For the text-containing cell, return its midpoint in (x, y) coordinate format. 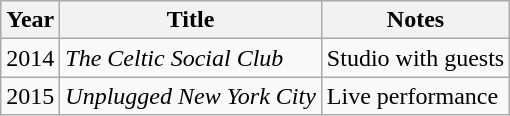
Live performance (415, 96)
2014 (30, 58)
Notes (415, 20)
The Celtic Social Club (191, 58)
Year (30, 20)
2015 (30, 96)
Unplugged New York City (191, 96)
Title (191, 20)
Studio with guests (415, 58)
